Output the (X, Y) coordinate of the center of the cell containing the given text.  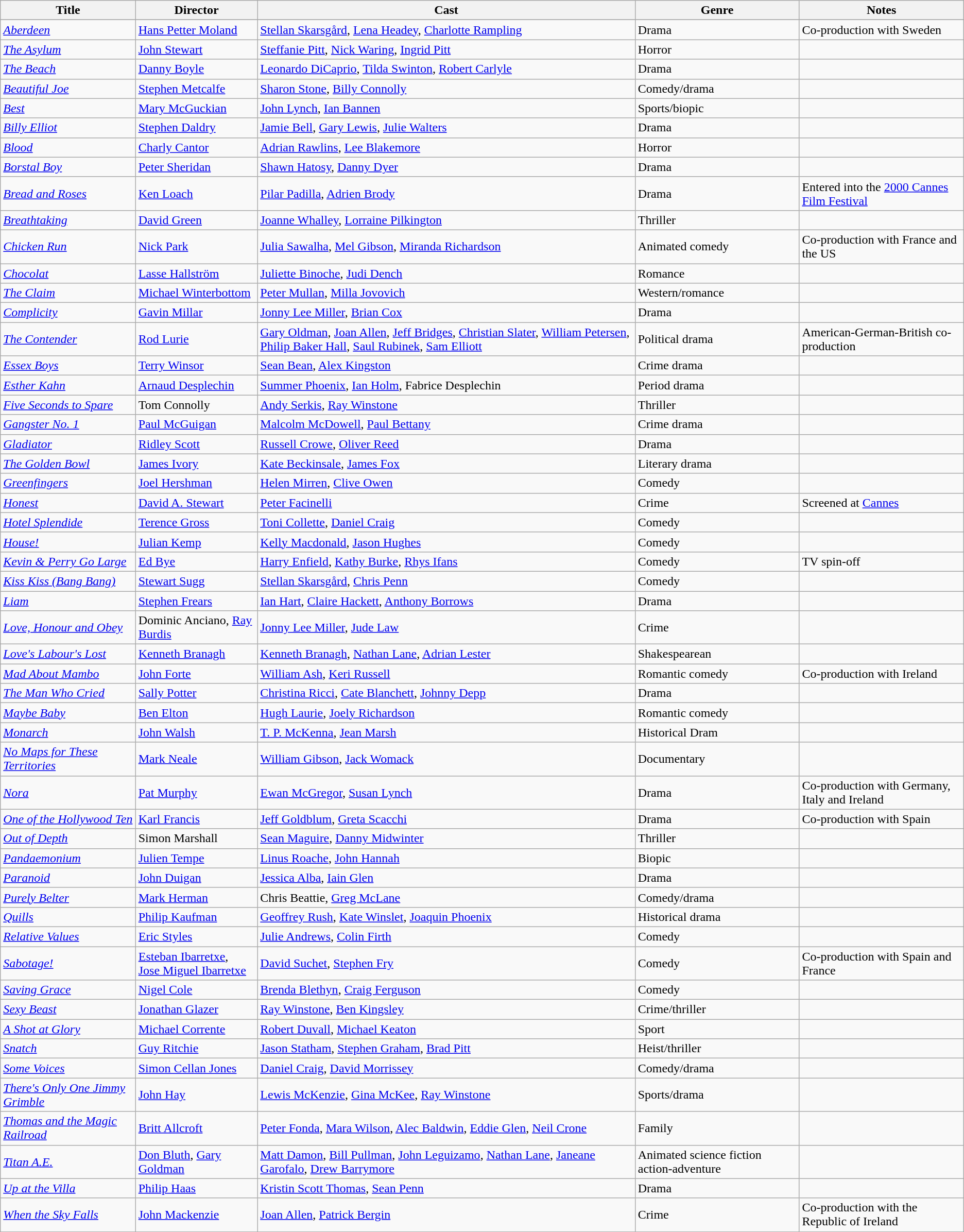
John Forte (197, 674)
Thomas and the Magic Railroad (68, 1128)
Relative Values (68, 936)
Screened at Cannes (882, 503)
One of the Hollywood Ten (68, 819)
Western/romance (717, 293)
Monarch (68, 732)
Brenda Blethyn, Craig Ferguson (446, 990)
Arnaud Desplechin (197, 385)
Lewis McKenzie, Gina McKee, Ray Winstone (446, 1095)
Documentary (717, 759)
Mary McGuckian (197, 108)
Mark Neale (197, 759)
Paul McGuigan (197, 424)
Some Voices (68, 1068)
Sports/biopic (717, 108)
Russell Crowe, Oliver Reed (446, 444)
The Asylum (68, 49)
Charly Cantor (197, 147)
Don Bluth, Gary Goldman (197, 1162)
Gangster No. 1 (68, 424)
William Gibson, Jack Womack (446, 759)
Nick Park (197, 246)
Jason Statham, Stephen Graham, Brad Pitt (446, 1049)
Historical Dram (717, 732)
Gary Oldman, Joan Allen, Jeff Bridges, Christian Slater, William Petersen, Philip Baker Hall, Saul Rubinek, Sam Elliott (446, 339)
Philip Haas (197, 1188)
Romance (717, 273)
Family (717, 1128)
Best (68, 108)
Stephen Daldry (197, 128)
Purely Belter (68, 897)
Peter Fonda, Mara Wilson, Alec Baldwin, Eddie Glen, Neil Crone (446, 1128)
Andy Serkis, Ray Winstone (446, 405)
Steffanie Pitt, Nick Waring, Ingrid Pitt (446, 49)
There's Only One Jimmy Grimble (68, 1095)
The Man Who Cried (68, 693)
Ridley Scott (197, 444)
Titan A.E. (68, 1162)
Five Seconds to Spare (68, 405)
Blood (68, 147)
When the Sky Falls (68, 1214)
Mad About Mambo (68, 674)
Kelly Macdonald, Jason Hughes (446, 542)
Esther Kahn (68, 385)
Terry Winsor (197, 366)
John Hay (197, 1095)
Ben Elton (197, 713)
Dominic Anciano, Ray Burdis (197, 627)
Cast (446, 10)
Political drama (717, 339)
Nigel Cole (197, 990)
Sabotage! (68, 963)
Ray Winstone, Ben Kingsley (446, 1009)
Robert Duvall, Michael Keaton (446, 1029)
Honest (68, 503)
Terence Gross (197, 522)
Ewan McGregor, Susan Lynch (446, 792)
Jamie Bell, Gary Lewis, Julie Walters (446, 128)
Heist/thriller (717, 1049)
Stellan Skarsgård, Chris Penn (446, 581)
Sean Bean, Alex Kingston (446, 366)
Jonathan Glazer (197, 1009)
Nora (68, 792)
Malcolm McDowell, Paul Bettany (446, 424)
Peter Facinelli (446, 503)
Ed Bye (197, 561)
TV spin-off (882, 561)
Julie Andrews, Colin Firth (446, 936)
Karl Francis (197, 819)
Jessica Alba, Iain Glen (446, 878)
The Beach (68, 69)
Crime/thriller (717, 1009)
Kenneth Branagh, Nathan Lane, Adrian Lester (446, 654)
Bread and Roses (68, 194)
Christina Ricci, Cate Blanchett, Johnny Depp (446, 693)
Sport (717, 1029)
Kiss Kiss (Bang Bang) (68, 581)
Co-production with the Republic of Ireland (882, 1214)
Breathtaking (68, 220)
Director (197, 10)
Michael Winterbottom (197, 293)
Stellan Skarsgård, Lena Headey, Charlotte Rampling (446, 30)
Julia Sawalha, Mel Gibson, Miranda Richardson (446, 246)
Snatch (68, 1049)
William Ash, Keri Russell (446, 674)
Joanne Whalley, Lorraine Pilkington (446, 220)
American-German-British co-production (882, 339)
Kate Beckinsale, James Fox (446, 464)
Kenneth Branagh (197, 654)
Maybe Baby (68, 713)
Daniel Craig, David Morrissey (446, 1068)
Up at the Villa (68, 1188)
Genre (717, 10)
Julian Kemp (197, 542)
Stewart Sugg (197, 581)
Toni Collette, Daniel Craig (446, 522)
Peter Mullan, Milla Jovovich (446, 293)
Co-production with Ireland (882, 674)
Literary drama (717, 464)
James Ivory (197, 464)
David Suchet, Stephen Fry (446, 963)
Animated science fiction action-adventure (717, 1162)
Joan Allen, Patrick Bergin (446, 1214)
Sharon Stone, Billy Connolly (446, 89)
Eric Styles (197, 936)
Co-production with Spain and France (882, 963)
Sexy Beast (68, 1009)
John Stewart (197, 49)
Sports/drama (717, 1095)
Pandaemonium (68, 858)
Entered into the 2000 Cannes Film Festival (882, 194)
Joel Hershman (197, 483)
Ken Loach (197, 194)
John Walsh (197, 732)
Love, Honour and Obey (68, 627)
Britt Allcroft (197, 1128)
John Mackenzie (197, 1214)
Philip Kaufman (197, 917)
Sally Potter (197, 693)
Quills (68, 917)
Esteban Ibarretxe, Jose Miguel Ibarretxe (197, 963)
Sean Maguire, Danny Midwinter (446, 839)
The Claim (68, 293)
Chris Beattie, Greg McLane (446, 897)
Period drama (717, 385)
The Golden Bowl (68, 464)
T. P. McKenna, Jean Marsh (446, 732)
Hotel Splendide (68, 522)
Kevin & Perry Go Large (68, 561)
Geoffrey Rush, Kate Winslet, Joaquin Phoenix (446, 917)
Gavin Millar (197, 313)
David A. Stewart (197, 503)
Linus Roache, John Hannah (446, 858)
Harry Enfield, Kathy Burke, Rhys Ifans (446, 561)
A Shot at Glory (68, 1029)
Co-production with France and the US (882, 246)
John Duigan (197, 878)
Shakespearean (717, 654)
Stephen Metcalfe (197, 89)
Julien Tempe (197, 858)
Co-production with Sweden (882, 30)
Adrian Rawlins, Lee Blakemore (446, 147)
Helen Mirren, Clive Owen (446, 483)
Rod Lurie (197, 339)
Aberdeen (68, 30)
Michael Corrente (197, 1029)
Hans Petter Moland (197, 30)
Borstal Boy (68, 167)
Juliette Binoche, Judi Dench (446, 273)
House! (68, 542)
David Green (197, 220)
Pilar Padilla, Adrien Brody (446, 194)
Complicity (68, 313)
Chicken Run (68, 246)
Pat Murphy (197, 792)
Guy Ritchie (197, 1049)
Out of Depth (68, 839)
Summer Phoenix, Ian Holm, Fabrice Desplechin (446, 385)
Peter Sheridan (197, 167)
Jonny Lee Miller, Jude Law (446, 627)
Saving Grace (68, 990)
Chocolat (68, 273)
Paranoid (68, 878)
Love's Labour's Lost (68, 654)
Essex Boys (68, 366)
Title (68, 10)
Mark Herman (197, 897)
Danny Boyle (197, 69)
Co-production with Germany, Italy and Ireland (882, 792)
Jeff Goldblum, Greta Scacchi (446, 819)
Simon Cellan Jones (197, 1068)
Co-production with Spain (882, 819)
Stephen Frears (197, 601)
Notes (882, 10)
Liam (68, 601)
Gladiator (68, 444)
Ian Hart, Claire Hackett, Anthony Borrows (446, 601)
Jonny Lee Miller, Brian Cox (446, 313)
John Lynch, Ian Bannen (446, 108)
Shawn Hatosy, Danny Dyer (446, 167)
The Contender (68, 339)
Tom Connolly (197, 405)
No Maps for These Territories (68, 759)
Kristin Scott Thomas, Sean Penn (446, 1188)
Leonardo DiCaprio, Tilda Swinton, Robert Carlyle (446, 69)
Greenfingers (68, 483)
Hugh Laurie, Joely Richardson (446, 713)
Billy Elliot (68, 128)
Lasse Hallström (197, 273)
Matt Damon, Bill Pullman, John Leguizamo, Nathan Lane, Janeane Garofalo, Drew Barrymore (446, 1162)
Beautiful Joe (68, 89)
Simon Marshall (197, 839)
Biopic (717, 858)
Animated comedy (717, 246)
Historical drama (717, 917)
